Find where the given text appears and provide that cell's center as (X, Y) coordinate. 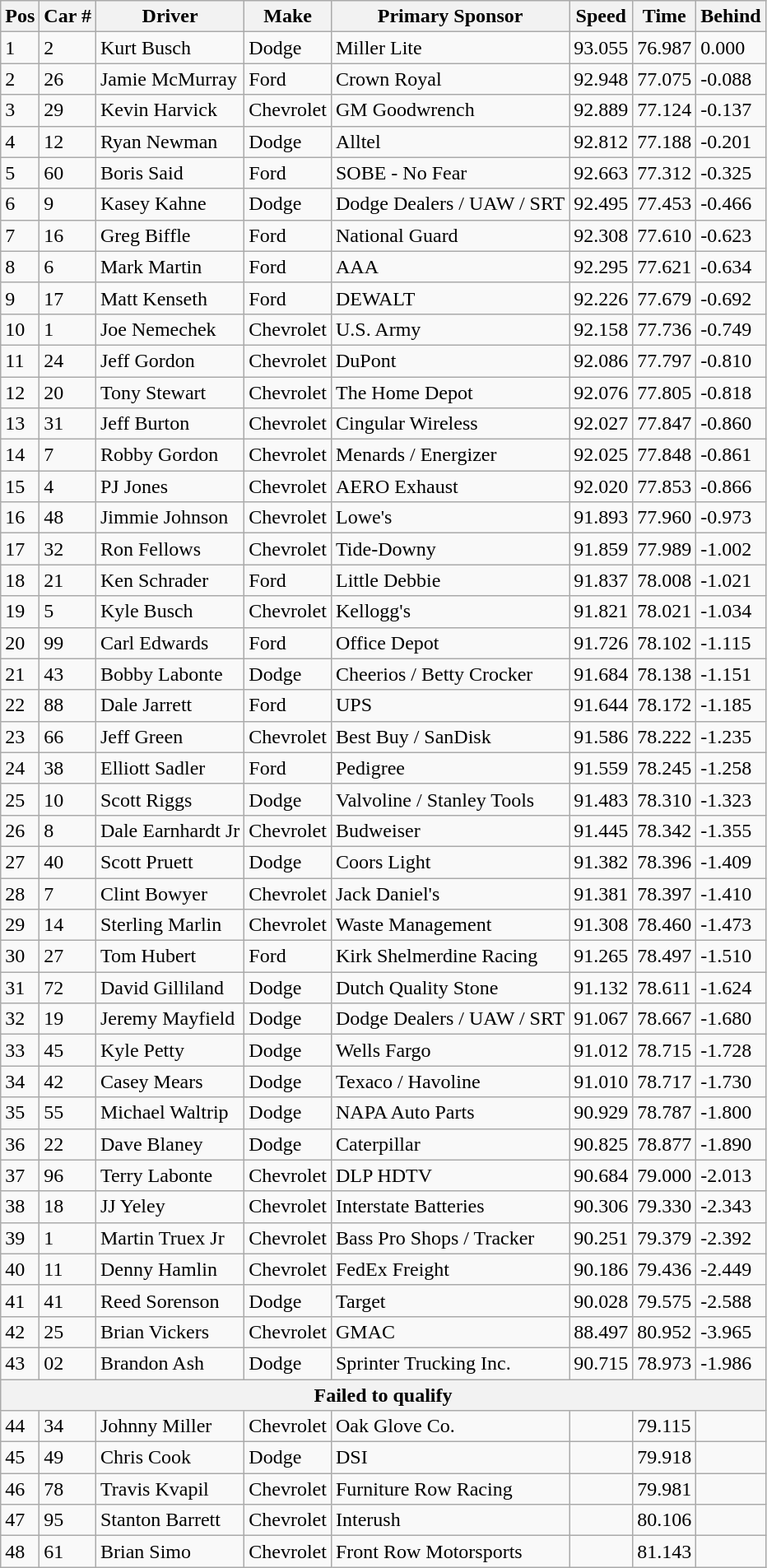
78.787 (665, 1113)
DuPont (449, 361)
JJ Yeley (170, 1207)
Travis Kvapil (170, 1489)
77.848 (665, 455)
78.717 (665, 1082)
Stanton Barrett (170, 1520)
77.124 (665, 110)
Elliott Sadler (170, 768)
Office Depot (449, 643)
79.436 (665, 1269)
Waste Management (449, 925)
-0.634 (731, 267)
91.483 (601, 799)
Johnny Miller (170, 1426)
Martin Truex Jr (170, 1238)
91.381 (601, 893)
Lowe's (449, 518)
91.445 (601, 831)
-0.866 (731, 486)
78.310 (665, 799)
Make (288, 16)
The Home Depot (449, 393)
77.621 (665, 267)
Joe Nemechek (170, 329)
92.076 (601, 393)
Dave Blaney (170, 1144)
Cheerios / Betty Crocker (449, 674)
DSI (449, 1458)
Valvoline / Stanley Tools (449, 799)
78.222 (665, 737)
78.102 (665, 643)
Alltel (449, 142)
Casey Mears (170, 1082)
78.397 (665, 893)
Brandon Ash (170, 1363)
SOBE - No Fear (449, 173)
Driver (170, 16)
Kurt Busch (170, 48)
Primary Sponsor (449, 16)
Scott Pruett (170, 862)
Tide-Downy (449, 549)
23 (20, 737)
92.889 (601, 110)
Miller Lite (449, 48)
0.000 (731, 48)
-2.588 (731, 1300)
-3.965 (731, 1332)
92.226 (601, 298)
Jack Daniel's (449, 893)
90.929 (601, 1113)
39 (20, 1238)
91.726 (601, 643)
79.000 (665, 1175)
78.138 (665, 674)
Kevin Harvick (170, 110)
13 (20, 424)
-0.810 (731, 361)
Best Buy / SanDisk (449, 737)
DLP HDTV (449, 1175)
Oak Glove Co. (449, 1426)
3 (20, 110)
FedEx Freight (449, 1269)
-1.730 (731, 1082)
-0.201 (731, 142)
46 (20, 1489)
90.825 (601, 1144)
-1.021 (731, 580)
91.265 (601, 956)
Greg Biffle (170, 235)
91.821 (601, 612)
77.736 (665, 329)
-1.151 (731, 674)
Front Row Motorsports (449, 1552)
Ryan Newman (170, 142)
78.021 (665, 612)
44 (20, 1426)
92.295 (601, 267)
Bass Pro Shops / Tracker (449, 1238)
35 (20, 1113)
Pedigree (449, 768)
NAPA Auto Parts (449, 1113)
91.010 (601, 1082)
GM Goodwrench (449, 110)
Ken Schrader (170, 580)
Texaco / Havoline (449, 1082)
Dutch Quality Stone (449, 988)
91.837 (601, 580)
PJ Jones (170, 486)
-2.449 (731, 1269)
-0.137 (731, 110)
77.679 (665, 298)
92.948 (601, 79)
79.575 (665, 1300)
-1.185 (731, 705)
Kyle Busch (170, 612)
90.251 (601, 1238)
91.644 (601, 705)
92.663 (601, 173)
Coors Light (449, 862)
Speed (601, 16)
55 (67, 1113)
-0.466 (731, 204)
Kasey Kahne (170, 204)
88.497 (601, 1332)
Little Debbie (449, 580)
79.115 (665, 1426)
-1.323 (731, 799)
Time (665, 16)
91.559 (601, 768)
Jeff Green (170, 737)
Pos (20, 16)
92.812 (601, 142)
Scott Riggs (170, 799)
92.495 (601, 204)
Menards / Energizer (449, 455)
92.086 (601, 361)
77.960 (665, 518)
79.330 (665, 1207)
Tom Hubert (170, 956)
02 (67, 1363)
-1.235 (731, 737)
91.684 (601, 674)
Clint Bowyer (170, 893)
-1.355 (731, 831)
Brian Simo (170, 1552)
-0.749 (731, 329)
77.989 (665, 549)
78.008 (665, 580)
-2.392 (731, 1238)
90.715 (601, 1363)
96 (67, 1175)
91.893 (601, 518)
Dale Earnhardt Jr (170, 831)
79.918 (665, 1458)
-0.692 (731, 298)
92.027 (601, 424)
78.245 (665, 768)
91.586 (601, 737)
-1.115 (731, 643)
81.143 (665, 1552)
-1.410 (731, 893)
-2.013 (731, 1175)
Interush (449, 1520)
-1.890 (731, 1144)
37 (20, 1175)
U.S. Army (449, 329)
76.987 (665, 48)
Brian Vickers (170, 1332)
93.055 (601, 48)
78.715 (665, 1050)
77.797 (665, 361)
91.382 (601, 862)
79.379 (665, 1238)
-1.624 (731, 988)
Michael Waltrip (170, 1113)
78.877 (665, 1144)
Bobby Labonte (170, 674)
Tony Stewart (170, 393)
33 (20, 1050)
-1.728 (731, 1050)
Kirk Shelmerdine Racing (449, 956)
AERO Exhaust (449, 486)
78.973 (665, 1363)
GMAC (449, 1332)
90.186 (601, 1269)
92.025 (601, 455)
77.188 (665, 142)
Mark Martin (170, 267)
77.610 (665, 235)
95 (67, 1520)
Caterpillar (449, 1144)
72 (67, 988)
Sprinter Trucking Inc. (449, 1363)
91.067 (601, 1019)
Failed to qualify (383, 1395)
-1.680 (731, 1019)
-1.800 (731, 1113)
80.952 (665, 1332)
92.020 (601, 486)
30 (20, 956)
-1.986 (731, 1363)
-0.325 (731, 173)
Matt Kenseth (170, 298)
-1.002 (731, 549)
77.853 (665, 486)
Dale Jarrett (170, 705)
David Gilliland (170, 988)
Furniture Row Racing (449, 1489)
78.342 (665, 831)
Ron Fellows (170, 549)
UPS (449, 705)
79.981 (665, 1489)
Budweiser (449, 831)
99 (67, 643)
28 (20, 893)
78.396 (665, 862)
-1.258 (731, 768)
-0.623 (731, 235)
91.132 (601, 988)
Kyle Petty (170, 1050)
National Guard (449, 235)
77.312 (665, 173)
77.847 (665, 424)
AAA (449, 267)
Wells Fargo (449, 1050)
Interstate Batteries (449, 1207)
78.497 (665, 956)
88 (67, 705)
15 (20, 486)
78.460 (665, 925)
36 (20, 1144)
Jeremy Mayfield (170, 1019)
Terry Labonte (170, 1175)
Sterling Marlin (170, 925)
Jeff Gordon (170, 361)
90.684 (601, 1175)
-0.860 (731, 424)
49 (67, 1458)
Jeff Burton (170, 424)
Reed Sorenson (170, 1300)
-0.818 (731, 393)
DEWALT (449, 298)
Crown Royal (449, 79)
Denny Hamlin (170, 1269)
Target (449, 1300)
Car # (67, 16)
91.308 (601, 925)
77.075 (665, 79)
92.158 (601, 329)
91.012 (601, 1050)
78 (67, 1489)
80.106 (665, 1520)
Kellogg's (449, 612)
78.667 (665, 1019)
Jimmie Johnson (170, 518)
Cingular Wireless (449, 424)
Boris Said (170, 173)
77.805 (665, 393)
92.308 (601, 235)
61 (67, 1552)
Behind (731, 16)
60 (67, 173)
Robby Gordon (170, 455)
-1.510 (731, 956)
47 (20, 1520)
66 (67, 737)
-0.861 (731, 455)
78.172 (665, 705)
Carl Edwards (170, 643)
91.859 (601, 549)
-1.409 (731, 862)
78.611 (665, 988)
-0.088 (731, 79)
Chris Cook (170, 1458)
Jamie McMurray (170, 79)
-1.034 (731, 612)
-1.473 (731, 925)
-2.343 (731, 1207)
-0.973 (731, 518)
77.453 (665, 204)
90.306 (601, 1207)
90.028 (601, 1300)
